From the cell containing the given text, extract its center point as (x, y) coordinate. 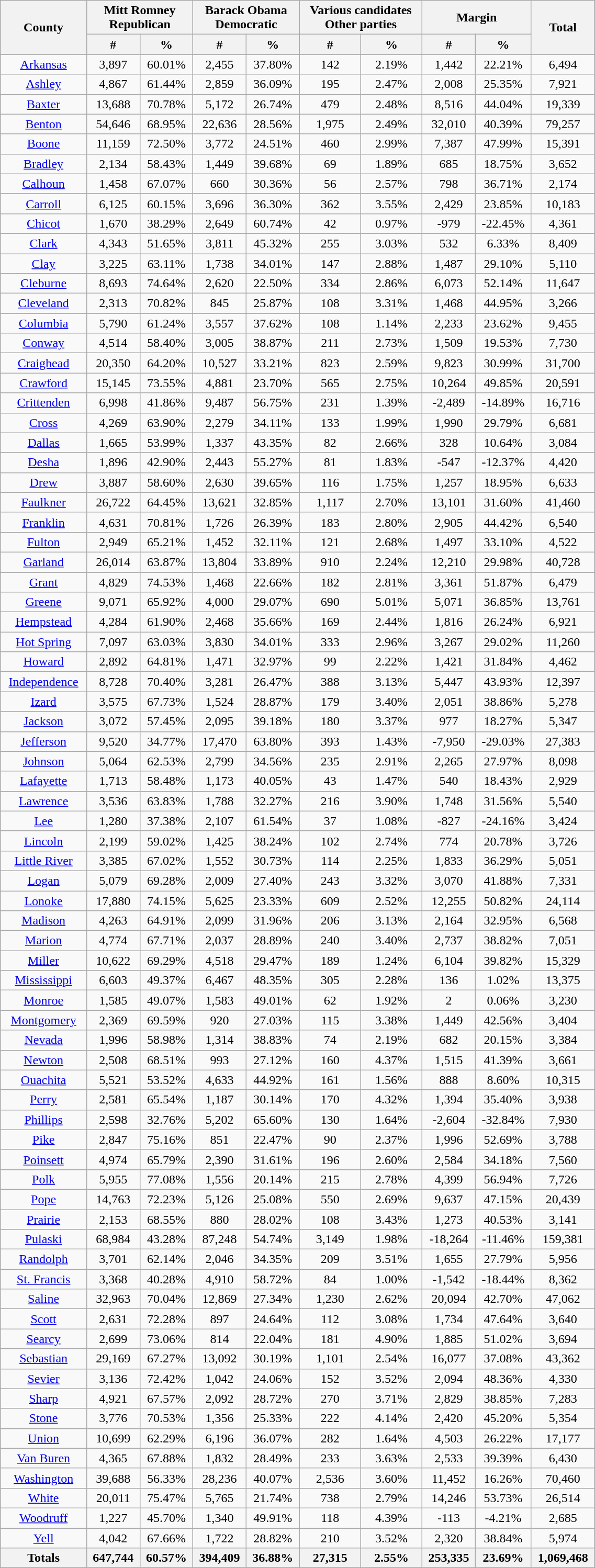
3.03% (391, 243)
Crittenden (44, 403)
27.40% (273, 881)
65.21% (166, 542)
2,905 (449, 522)
13,804 (220, 562)
40.05% (273, 781)
45.70% (166, 1518)
12,210 (449, 562)
17,177 (563, 1438)
60.01% (166, 64)
32.11% (273, 542)
814 (220, 1339)
3,136 (113, 1379)
2,153 (113, 1220)
2.68% (391, 542)
29.07% (273, 602)
305 (330, 980)
45.32% (273, 243)
1.43% (391, 741)
27.12% (273, 1060)
Madison (44, 921)
70,460 (563, 1478)
11,452 (449, 1478)
6,196 (220, 1438)
53.73% (503, 1498)
29.02% (503, 642)
26.39% (273, 522)
160 (330, 1060)
6,681 (563, 423)
38.85% (503, 1398)
2,174 (563, 184)
6,104 (449, 961)
5,521 (113, 1080)
37.38% (166, 821)
8,516 (449, 104)
Carroll (44, 204)
2,737 (449, 941)
68.51% (166, 1060)
31.96% (273, 921)
72.28% (166, 1319)
2.54% (391, 1359)
8,693 (113, 284)
1,187 (220, 1100)
Franklin (44, 522)
3,266 (563, 303)
1,734 (449, 1319)
31.56% (503, 801)
Drew (44, 482)
9,520 (113, 741)
27.79% (503, 1259)
-18.44% (503, 1279)
40.28% (166, 1279)
1,117 (330, 502)
9,487 (220, 403)
5,079 (113, 881)
20.14% (273, 1179)
26,514 (563, 1498)
28,236 (220, 1478)
27.34% (273, 1299)
39.82% (503, 961)
61.54% (273, 821)
81 (330, 462)
Various candidatesOther parties (361, 18)
24.06% (273, 1379)
1,227 (113, 1518)
550 (330, 1199)
798 (449, 184)
49.85% (503, 383)
2.47% (391, 84)
282 (330, 1438)
Searcy (44, 1339)
2.24% (391, 562)
48.35% (273, 980)
7,560 (563, 1159)
3,084 (563, 443)
38.82% (503, 941)
2.49% (391, 124)
49.37% (166, 980)
32.27% (273, 801)
2,420 (449, 1418)
0.06% (503, 1000)
6,568 (563, 921)
3,696 (220, 204)
Johnson (44, 761)
7,097 (113, 642)
5,064 (113, 761)
11,159 (113, 144)
4,343 (113, 243)
17,470 (220, 741)
102 (330, 841)
-547 (449, 462)
45.20% (503, 1418)
2.75% (391, 383)
2.62% (391, 1299)
44.95% (503, 303)
2,369 (113, 1020)
209 (330, 1259)
2.59% (391, 363)
28.02% (273, 1220)
30.14% (273, 1100)
23.85% (503, 204)
29.98% (503, 562)
20,591 (563, 383)
48.36% (503, 1379)
Ashley (44, 84)
22.04% (273, 1339)
2.55% (391, 1558)
30.36% (273, 184)
2,536 (330, 1478)
Newton (44, 1060)
2.60% (391, 1159)
609 (330, 900)
58.43% (166, 164)
62.29% (166, 1438)
2,199 (113, 841)
39,688 (113, 1478)
118 (330, 1518)
6,998 (113, 403)
3.60% (391, 1478)
Randolph (44, 1259)
17,880 (113, 900)
Lonoke (44, 900)
1,990 (449, 423)
63.87% (166, 562)
540 (449, 781)
2.28% (391, 980)
-2,489 (449, 403)
37.08% (503, 1359)
1.98% (391, 1239)
30.19% (273, 1359)
-24.16% (503, 821)
39.68% (273, 164)
112 (330, 1319)
70.81% (166, 522)
4,462 (563, 662)
2,390 (220, 1159)
64.81% (166, 662)
206 (330, 921)
2.88% (391, 263)
63.80% (273, 741)
Margin (477, 18)
4,631 (113, 522)
63.11% (166, 263)
3,661 (563, 1060)
23.70% (273, 383)
2.48% (391, 104)
897 (220, 1319)
3,230 (563, 1000)
4,503 (449, 1438)
10,622 (113, 961)
22.50% (273, 284)
6,467 (220, 980)
159,381 (563, 1239)
Arkansas (44, 64)
682 (449, 1040)
8,362 (563, 1279)
Sebastian (44, 1359)
69.28% (166, 881)
7,331 (563, 881)
22.47% (273, 1140)
2,107 (220, 821)
210 (330, 1538)
4,284 (113, 622)
8,098 (563, 761)
Stone (44, 1418)
910 (330, 562)
1,487 (449, 263)
3,385 (113, 861)
2,584 (449, 1159)
39.39% (503, 1458)
9,455 (563, 323)
Desha (44, 462)
26,722 (113, 502)
56.33% (166, 1478)
2.37% (391, 1140)
38.86% (503, 702)
White (44, 1498)
47.64% (503, 1319)
25.08% (273, 1199)
3,938 (563, 1100)
67.66% (166, 1538)
3.31% (391, 303)
-1,542 (449, 1279)
270 (330, 1398)
43.93% (503, 682)
67.73% (166, 702)
54,646 (113, 124)
42.70% (503, 1299)
1,101 (330, 1359)
2,429 (449, 204)
4,514 (113, 343)
1,280 (113, 821)
13,688 (113, 104)
170 (330, 1100)
Clay (44, 263)
-32.84% (503, 1120)
36.88% (273, 1558)
235 (330, 761)
74.53% (166, 582)
243 (330, 881)
1,726 (220, 522)
36.09% (273, 84)
67.07% (166, 184)
3.32% (391, 881)
6.33% (503, 243)
5,974 (563, 1538)
54.74% (273, 1239)
114 (330, 861)
56.75% (273, 403)
Craighead (44, 363)
1,583 (220, 1000)
2,929 (563, 781)
774 (449, 841)
Logan (44, 881)
1,748 (449, 801)
35.66% (273, 622)
57.45% (166, 721)
1,257 (449, 482)
11,260 (563, 642)
851 (220, 1140)
32.85% (273, 502)
31,700 (563, 363)
69.29% (166, 961)
Izard (44, 702)
47,062 (563, 1299)
70.82% (166, 303)
15,145 (113, 383)
4.90% (391, 1339)
Faulkner (44, 502)
1,337 (220, 443)
Totals (44, 1558)
20,439 (563, 1199)
32.76% (166, 1120)
Boone (44, 144)
3.71% (391, 1398)
3,361 (449, 582)
67.88% (166, 1458)
-7,950 (449, 741)
4,522 (563, 542)
8,728 (113, 682)
2.86% (391, 284)
10,315 (563, 1080)
38.83% (273, 1040)
22.21% (503, 64)
3.08% (391, 1319)
41.39% (503, 1060)
60.57% (166, 1558)
1,896 (113, 462)
13,761 (563, 602)
32,963 (113, 1299)
1,816 (449, 622)
38.29% (166, 223)
328 (449, 443)
Mississippi (44, 980)
8,409 (563, 243)
30.73% (273, 861)
216 (330, 801)
Chicot (44, 223)
362 (330, 204)
-979 (449, 223)
1,832 (220, 1458)
Clark (44, 243)
4,921 (113, 1398)
Bradley (44, 164)
36.07% (273, 1438)
58.72% (273, 1279)
62.53% (166, 761)
4,399 (449, 1179)
28.72% (273, 1398)
2,099 (220, 921)
Barack ObamaDemocratic (246, 18)
Columbia (44, 323)
253,335 (449, 1558)
4.32% (391, 1100)
1,471 (220, 662)
10,183 (563, 204)
5,202 (220, 1120)
70.53% (166, 1418)
67.27% (166, 1359)
84 (330, 1279)
68,984 (113, 1239)
4,974 (113, 1159)
68.95% (166, 124)
3,424 (563, 821)
9,071 (113, 602)
1,314 (220, 1040)
1,713 (113, 781)
333 (330, 642)
Phillips (44, 1120)
Washington (44, 1478)
22.66% (273, 582)
2,859 (220, 84)
1,173 (220, 781)
115 (330, 1020)
3,652 (563, 164)
31.60% (503, 502)
2.79% (391, 1498)
1,885 (449, 1339)
3,788 (563, 1140)
Grant (44, 582)
Crawford (44, 383)
0.97% (391, 223)
58.40% (166, 343)
36.30% (273, 204)
County (44, 27)
34.18% (503, 1159)
36.71% (503, 184)
51.87% (503, 582)
50.82% (503, 900)
61.24% (166, 323)
1,230 (330, 1299)
4,000 (220, 602)
55.27% (273, 462)
68.55% (166, 1220)
74.64% (166, 284)
1.92% (391, 1000)
18.27% (503, 721)
26.22% (503, 1438)
4,269 (113, 423)
2,265 (449, 761)
2,037 (220, 941)
7,730 (563, 343)
20,350 (113, 363)
Nevada (44, 1040)
Ouachita (44, 1080)
2,164 (449, 921)
27.03% (273, 1020)
211 (330, 343)
2.91% (391, 761)
2.25% (391, 861)
16.26% (503, 1478)
3,701 (113, 1259)
32.97% (273, 662)
Calhoun (44, 184)
-14.89% (503, 403)
5,955 (113, 1179)
1.99% (391, 423)
3.38% (391, 1020)
2,829 (449, 1398)
39.65% (273, 482)
2.99% (391, 144)
3.90% (391, 801)
169 (330, 622)
56 (330, 184)
1,556 (220, 1179)
1,509 (449, 343)
44.42% (503, 522)
62 (330, 1000)
1,458 (113, 184)
36.85% (503, 602)
41,460 (563, 502)
161 (330, 1080)
1,452 (220, 542)
3,887 (113, 482)
72.50% (166, 144)
1,585 (113, 1000)
4,774 (113, 941)
133 (330, 423)
4,881 (220, 383)
64.91% (166, 921)
5,126 (220, 1199)
13,092 (220, 1359)
6,603 (113, 980)
3.51% (391, 1259)
2,847 (113, 1140)
37.80% (273, 64)
35.40% (503, 1100)
Total (563, 27)
10,699 (113, 1438)
6,633 (563, 482)
2.96% (391, 642)
Montgomery (44, 1020)
393 (330, 741)
44.92% (273, 1080)
34.11% (273, 423)
10,527 (220, 363)
2,598 (113, 1120)
3.43% (391, 1220)
1,042 (220, 1379)
195 (330, 84)
2,092 (220, 1398)
2,468 (220, 622)
70.78% (166, 104)
189 (330, 961)
63.90% (166, 423)
2,533 (449, 1458)
738 (330, 1498)
977 (449, 721)
Cross (44, 423)
116 (330, 482)
1.24% (391, 961)
1,670 (113, 223)
69.59% (166, 1020)
Independence (44, 682)
19,339 (563, 104)
20,011 (113, 1498)
5,540 (563, 801)
87,248 (220, 1239)
460 (330, 144)
3,384 (563, 1040)
3,070 (449, 881)
12,397 (563, 682)
Mitt RomneyRepublican (139, 18)
40,728 (563, 562)
62.14% (166, 1259)
Miller (44, 961)
136 (449, 980)
40.07% (273, 1478)
196 (330, 1159)
42 (330, 223)
67.02% (166, 861)
2.66% (391, 443)
1,497 (449, 542)
Cleburne (44, 284)
1.56% (391, 1080)
15,391 (563, 144)
3,267 (449, 642)
4,365 (113, 1458)
1,524 (220, 702)
64.45% (166, 502)
33.21% (273, 363)
3,694 (563, 1339)
255 (330, 243)
34.35% (273, 1259)
Baxter (44, 104)
1,655 (449, 1259)
26.74% (273, 104)
2,508 (113, 1060)
179 (330, 702)
152 (330, 1379)
4.14% (391, 1418)
1,738 (220, 263)
13,101 (449, 502)
-827 (449, 821)
32.95% (503, 921)
4.39% (391, 1518)
29,169 (113, 1359)
2.52% (391, 900)
42.56% (503, 1020)
37.62% (273, 323)
64.20% (166, 363)
5,447 (449, 682)
920 (220, 1020)
3,005 (220, 343)
29.47% (273, 961)
26.47% (273, 682)
32,010 (449, 124)
3,830 (220, 642)
2,581 (113, 1100)
1,340 (220, 1518)
-29.03% (503, 741)
394,409 (220, 1558)
6,479 (563, 582)
52.69% (503, 1140)
2 (449, 1000)
7,283 (563, 1398)
388 (330, 682)
Benton (44, 124)
7,930 (563, 1120)
-11.46% (503, 1239)
16,077 (449, 1359)
4.37% (391, 1060)
Sevier (44, 1379)
5.01% (391, 602)
58.60% (166, 482)
Cleveland (44, 303)
39.18% (273, 721)
26.24% (503, 622)
20,094 (449, 1299)
12,869 (220, 1299)
58.98% (166, 1040)
75.47% (166, 1498)
25.35% (503, 84)
47.15% (503, 1199)
Monroe (44, 1000)
1,788 (220, 801)
33.89% (273, 562)
38.84% (503, 1538)
6,430 (563, 1458)
67.71% (166, 941)
3,897 (113, 64)
60.15% (166, 204)
7,387 (449, 144)
2,892 (113, 662)
40.53% (503, 1220)
11,647 (563, 284)
Prairie (44, 1220)
Lee (44, 821)
3,368 (113, 1279)
1.83% (391, 462)
41.86% (166, 403)
2,095 (220, 721)
30.99% (503, 363)
29.10% (503, 263)
Fulton (44, 542)
888 (449, 1080)
2,631 (113, 1319)
5,625 (220, 900)
6,073 (449, 284)
53.52% (166, 1080)
2,009 (220, 881)
2,134 (113, 164)
43,362 (563, 1359)
5,790 (113, 323)
26,014 (113, 562)
7,921 (563, 84)
St. Francis (44, 1279)
77.08% (166, 1179)
13,621 (220, 502)
Lafayette (44, 781)
23.62% (503, 323)
-4.21% (503, 1518)
Polk (44, 1179)
3,557 (220, 323)
-113 (449, 1518)
2,094 (449, 1379)
2,949 (113, 542)
Pike (44, 1140)
4,361 (563, 223)
28.49% (273, 1458)
43.35% (273, 443)
-22.45% (503, 223)
Sharp (44, 1398)
49.07% (166, 1000)
90 (330, 1140)
1,442 (449, 64)
40.39% (503, 124)
1,515 (449, 1060)
25.87% (273, 303)
1.89% (391, 164)
5,765 (220, 1498)
24.51% (273, 144)
Perry (44, 1100)
4,867 (113, 84)
18.75% (503, 164)
14,763 (113, 1199)
130 (330, 1120)
82 (330, 443)
67.57% (166, 1398)
13,375 (563, 980)
-18,264 (449, 1239)
Greene (44, 602)
6,921 (563, 622)
2,799 (220, 761)
15,329 (563, 961)
65.54% (166, 1100)
31.61% (273, 1159)
2,233 (449, 323)
1,069,468 (563, 1558)
2.22% (391, 662)
79,257 (563, 124)
29.79% (503, 423)
7,726 (563, 1179)
28.82% (273, 1538)
47.99% (503, 144)
28.89% (273, 941)
Conway (44, 343)
18.95% (503, 482)
1.00% (391, 1279)
993 (220, 1060)
2,320 (449, 1538)
51.02% (503, 1339)
6,540 (563, 522)
685 (449, 164)
38.24% (273, 841)
2,279 (220, 423)
73.06% (166, 1339)
Dallas (44, 443)
65.60% (273, 1120)
49.91% (273, 1518)
3,811 (220, 243)
5,110 (563, 263)
9,637 (449, 1199)
5,956 (563, 1259)
4,518 (220, 961)
10.64% (503, 443)
1.75% (391, 482)
3.63% (391, 1458)
2.69% (391, 1199)
27,315 (330, 1558)
222 (330, 1418)
38.87% (273, 343)
60.74% (273, 223)
22,636 (220, 124)
8.60% (503, 1080)
Woodruff (44, 1518)
16,716 (563, 403)
Poinsett (44, 1159)
58.48% (166, 781)
7,051 (563, 941)
61.90% (166, 622)
74 (330, 1040)
42.90% (166, 462)
1,833 (449, 861)
3,404 (563, 1020)
5,172 (220, 104)
823 (330, 363)
2,685 (563, 1518)
59.02% (166, 841)
52.14% (503, 284)
1,425 (220, 841)
72.23% (166, 1199)
65.79% (166, 1159)
21.74% (273, 1498)
24,114 (563, 900)
63.03% (166, 642)
14,246 (449, 1498)
19.53% (503, 343)
180 (330, 721)
5,278 (563, 702)
2.57% (391, 184)
73.55% (166, 383)
18.43% (503, 781)
12,255 (449, 900)
Lincoln (44, 841)
1,394 (449, 1100)
-12.37% (503, 462)
4,420 (563, 462)
63.83% (166, 801)
28.56% (273, 124)
28.87% (273, 702)
1.02% (503, 980)
6,125 (113, 204)
3,281 (220, 682)
3,776 (113, 1418)
3,141 (563, 1220)
43.28% (166, 1239)
70.04% (166, 1299)
1,356 (220, 1418)
Marion (44, 941)
Union (44, 1438)
25.33% (273, 1418)
3.37% (391, 721)
Scott (44, 1319)
1.14% (391, 323)
3,772 (220, 144)
5,051 (563, 861)
Little River (44, 861)
Hot Spring (44, 642)
10,264 (449, 383)
23.33% (273, 900)
44.04% (503, 104)
2.78% (391, 1179)
Howard (44, 662)
Yell (44, 1538)
33.10% (503, 542)
2.70% (391, 502)
2,455 (220, 64)
74.15% (166, 900)
2.80% (391, 522)
4,910 (220, 1279)
70.40% (166, 682)
69 (330, 164)
2,313 (113, 303)
24.64% (273, 1319)
5,354 (563, 1418)
34.77% (166, 741)
3,225 (113, 263)
Saline (44, 1299)
4,042 (113, 1538)
1.39% (391, 403)
334 (330, 284)
660 (220, 184)
2,649 (220, 223)
Pope (44, 1199)
1,421 (449, 662)
61.44% (166, 84)
2,046 (220, 1259)
23.69% (503, 1558)
240 (330, 941)
233 (330, 1458)
231 (330, 403)
147 (330, 263)
49.01% (273, 1000)
181 (330, 1339)
31.84% (503, 662)
3,536 (113, 801)
Pulaski (44, 1239)
4,263 (113, 921)
56.94% (503, 1179)
3.55% (391, 204)
142 (330, 64)
845 (220, 303)
3,072 (113, 721)
1,273 (449, 1220)
880 (220, 1220)
4,633 (220, 1080)
2,699 (113, 1339)
-2,604 (449, 1120)
43 (330, 781)
27.97% (503, 761)
3,149 (330, 1239)
1.08% (391, 821)
65.92% (166, 602)
2,620 (220, 284)
479 (330, 104)
1.47% (391, 781)
Jefferson (44, 741)
2,008 (449, 84)
Lawrence (44, 801)
34.56% (273, 761)
Jackson (44, 721)
5,071 (449, 602)
3,575 (113, 702)
2,630 (220, 482)
Garland (44, 562)
72.42% (166, 1379)
183 (330, 522)
20.78% (503, 841)
1,665 (113, 443)
37 (330, 821)
51.65% (166, 243)
215 (330, 1179)
53.99% (166, 443)
182 (330, 582)
5,347 (563, 721)
99 (330, 662)
9,823 (449, 363)
6,494 (563, 64)
3,726 (563, 841)
41.88% (503, 881)
75.16% (166, 1140)
2,051 (449, 702)
36.29% (503, 861)
121 (330, 542)
2,443 (220, 462)
4,330 (563, 1379)
565 (330, 383)
1,552 (220, 861)
690 (330, 602)
3,640 (563, 1319)
2.81% (391, 582)
1,975 (330, 124)
4,829 (113, 582)
2.73% (391, 343)
532 (449, 243)
1,722 (220, 1538)
2.74% (391, 841)
Van Buren (44, 1458)
647,744 (113, 1558)
2.44% (391, 622)
20.15% (503, 1040)
Hempstead (44, 622)
27,383 (563, 741)
